Return [x, y] of the center of cell containing provided text 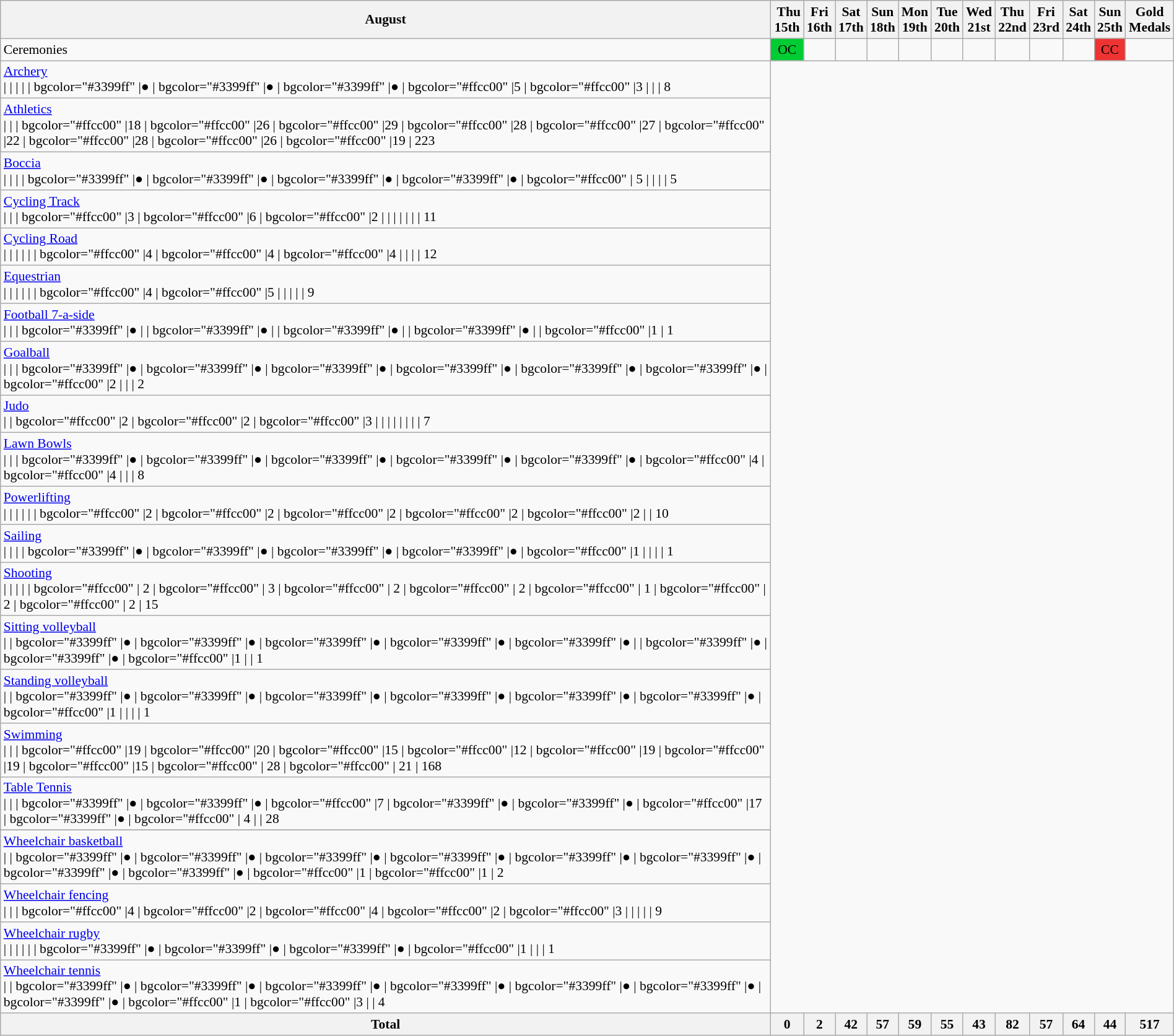
Sailing| | | | bgcolor="#3399ff" |● | bgcolor="#3399ff" |● | bgcolor="#3399ff" |● | bgcolor="#3399ff" |● | bgcolor="#ffcc00" |1 | | | | 1 [386, 542]
Football 7-a-side| | | bgcolor="#3399ff" |● | | bgcolor="#3399ff" |● | | bgcolor="#3399ff" |● | | bgcolor="#3399ff" |● | | bgcolor="#ffcc00" |1 | 1 [386, 322]
Total [386, 1024]
2 [820, 1024]
43 [979, 1024]
Wheelchair rugby| | | | | | bgcolor="#3399ff" |● | bgcolor="#3399ff" |● | bgcolor="#3399ff" |● | bgcolor="#ffcc00" |1 | | | 1 [386, 940]
59 [915, 1024]
Wheelchair fencing| | | bgcolor="#ffcc00" |4 | bgcolor="#ffcc00" |2 | bgcolor="#ffcc00" |4 | bgcolor="#ffcc00" |2 | bgcolor="#ffcc00" |3 | | | | | 9 [386, 903]
Cycling Track| | | bgcolor="#ffcc00" |3 | bgcolor="#ffcc00" |6 | bgcolor="#ffcc00" |2 | | | | | | | 11 [386, 208]
GoldMedals [1149, 20]
42 [851, 1024]
Thu22nd [1012, 20]
Mon19th [915, 20]
Wed21st [979, 20]
Equestrian| | | | | | bgcolor="#ffcc00" |4 | bgcolor="#ffcc00" |5 | | | | | 9 [386, 285]
Sat24th [1079, 20]
Cycling Road| | | | | | bgcolor="#ffcc00" |4 | bgcolor="#ffcc00" |4 | bgcolor="#ffcc00" |4 | | | | 12 [386, 246]
44 [1110, 1024]
Fri16th [820, 20]
82 [1012, 1024]
Sun18th [883, 20]
CC [1110, 50]
Judo| | bgcolor="#ffcc00" |2 | bgcolor="#ffcc00" |2 | bgcolor="#ffcc00" |3 | | | | | | | | 7 [386, 414]
Tue20th [947, 20]
OC [787, 50]
August [386, 20]
0 [787, 1024]
Ceremonies [386, 50]
Thu15th [787, 20]
Fri23rd [1046, 20]
64 [1079, 1024]
55 [947, 1024]
Sat17th [851, 20]
Archery| | | | | bgcolor="#3399ff" |● | bgcolor="#3399ff" |● | bgcolor="#3399ff" |● | bgcolor="#ffcc00" |5 | bgcolor="#ffcc00" |3 | | | 8 [386, 79]
Boccia| | | | bgcolor="#3399ff" |● | bgcolor="#3399ff" |● | bgcolor="#3399ff" |● | bgcolor="#3399ff" |● | bgcolor="#ffcc00" | 5 | | | | 5 [386, 171]
517 [1149, 1024]
Powerlifting| | | | | | bgcolor="#ffcc00" |2 | bgcolor="#ffcc00" |2 | bgcolor="#ffcc00" |2 | bgcolor="#ffcc00" |2 | bgcolor="#ffcc00" |2 | | 10 [386, 505]
Sun25th [1110, 20]
